Scan for the cell matching the given text and deliver its [x, y] coordinate at center. 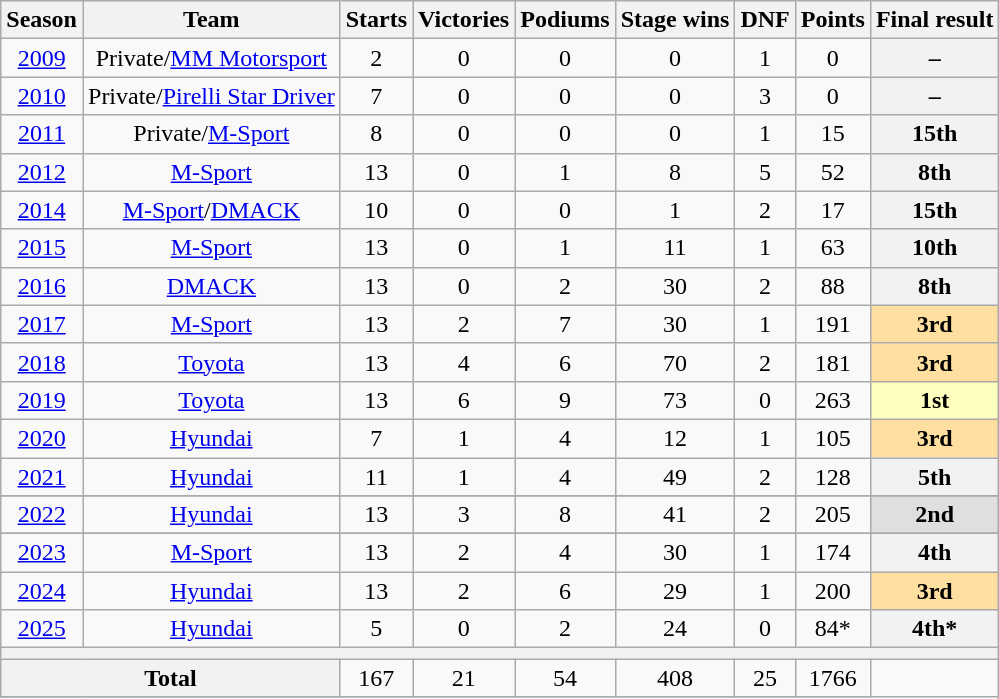
73 [675, 400]
Stage wins [675, 20]
2020 [42, 438]
10th [934, 248]
105 [832, 438]
Team [211, 20]
263 [832, 400]
2015 [42, 248]
DNF [765, 20]
2014 [42, 210]
12 [675, 438]
2016 [42, 286]
181 [832, 362]
2011 [42, 134]
15 [832, 134]
54 [565, 678]
17 [832, 210]
84* [832, 629]
M-Sport/DMACK [211, 210]
21 [464, 678]
70 [675, 362]
10 [376, 210]
Season [42, 20]
52 [832, 172]
5th [934, 477]
174 [832, 553]
205 [832, 515]
2009 [42, 58]
2024 [42, 591]
1st [934, 400]
408 [675, 678]
Private/M-Sport [211, 134]
1766 [832, 678]
24 [675, 629]
9 [565, 400]
Podiums [565, 20]
2021 [42, 477]
49 [675, 477]
63 [832, 248]
Private/MM Motorsport [211, 58]
41 [675, 515]
2025 [42, 629]
DMACK [211, 286]
4th* [934, 629]
200 [832, 591]
29 [675, 591]
88 [832, 286]
2023 [42, 553]
2nd [934, 515]
Total [170, 678]
Private/Pirelli Star Driver [211, 96]
2019 [42, 400]
25 [765, 678]
2010 [42, 96]
128 [832, 477]
167 [376, 678]
4th [934, 553]
Starts [376, 20]
Points [832, 20]
2018 [42, 362]
191 [832, 324]
2017 [42, 324]
Victories [464, 20]
2022 [42, 515]
Final result [934, 20]
2012 [42, 172]
